Provide the (x, y) coordinate of the cell's center where the given text is located.  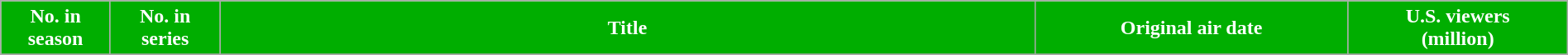
Title (627, 28)
No. inseason (56, 28)
U.S. viewers(million) (1457, 28)
No. inseries (165, 28)
Original air date (1191, 28)
